Search for the cell housing the specified text and yield its [x, y] center coordinate. 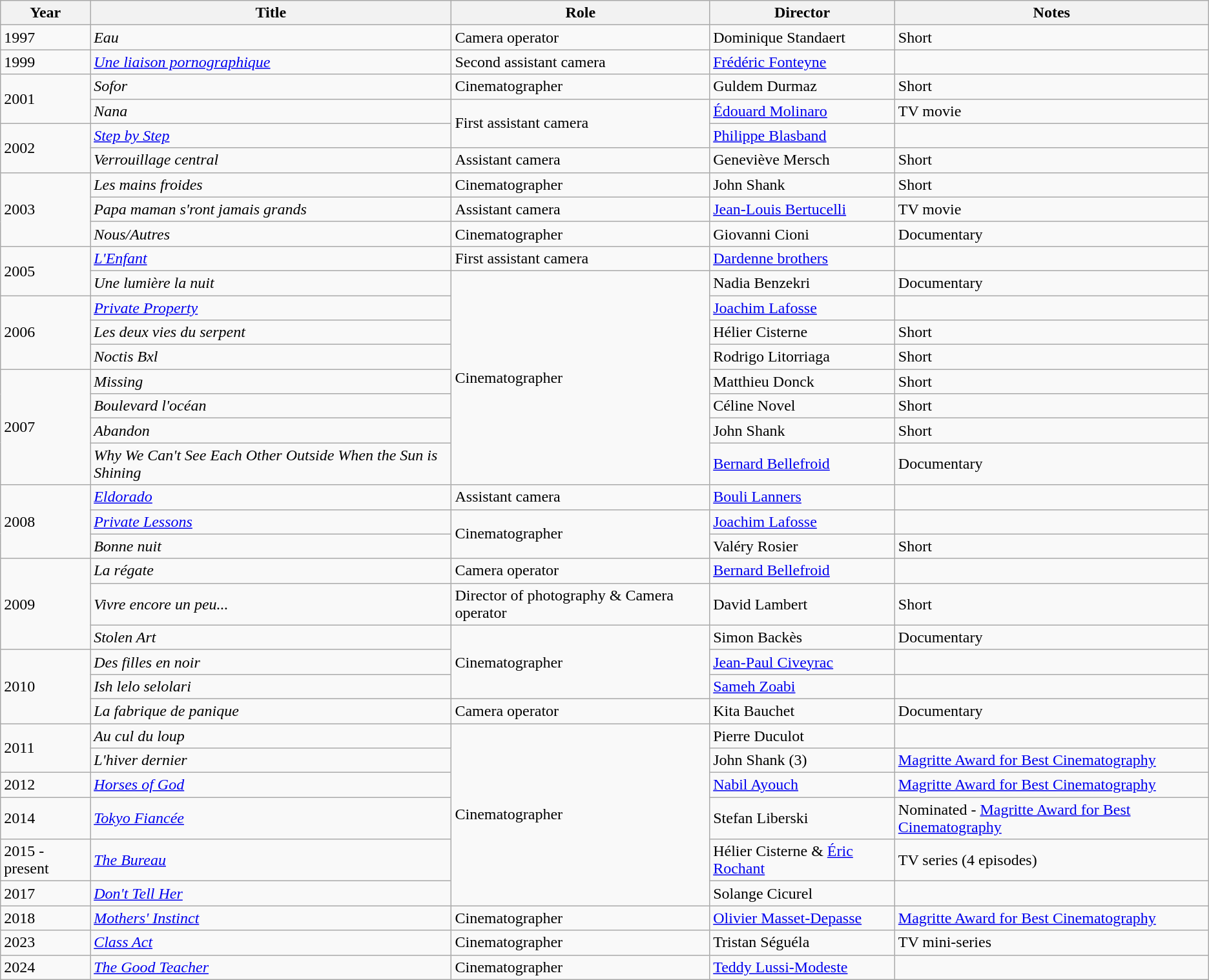
Nana [271, 111]
Private Lessons [271, 522]
Solange Cicurel [802, 893]
2009 [45, 604]
2006 [45, 332]
Hélier Cisterne & Éric Rochant [802, 860]
Director [802, 13]
Ish lelo selolari [271, 686]
Dominique Standaert [802, 37]
Jean-Louis Bertucelli [802, 209]
2007 [45, 427]
2024 [45, 967]
Year [45, 13]
Matthieu Donck [802, 382]
La fabrique de panique [271, 711]
Teddy Lussi-Modeste [802, 967]
Les mains froides [271, 185]
L'hiver dernier [271, 761]
2003 [45, 209]
2010 [45, 686]
Sameh Zoabi [802, 686]
2001 [45, 99]
2014 [45, 819]
Stefan Liberski [802, 819]
Une lumière la nuit [271, 283]
Pierre Duculot [802, 735]
Hélier Cisterne [802, 332]
Verrouillage central [271, 160]
1999 [45, 62]
Philippe Blasband [802, 136]
Nadia Benzekri [802, 283]
Des filles en noir [271, 662]
1997 [45, 37]
Role [581, 13]
2015 - present [45, 860]
Bonne nuit [271, 546]
Private Property [271, 308]
2023 [45, 943]
Tokyo Fiancée [271, 819]
The Good Teacher [271, 967]
Jean-Paul Civeyrac [802, 662]
Vivre encore un peu... [271, 604]
Nous/Autres [271, 234]
2012 [45, 785]
2018 [45, 918]
Simon Backès [802, 637]
Une liaison pornographique [271, 62]
Dardenne brothers [802, 258]
Mothers' Instinct [271, 918]
Édouard Molinaro [802, 111]
Step by Step [271, 136]
Sofor [271, 87]
2017 [45, 893]
2008 [45, 522]
Giovanni Cioni [802, 234]
Céline Novel [802, 406]
Frédéric Fonteyne [802, 62]
Stolen Art [271, 637]
Don't Tell Her [271, 893]
The Bureau [271, 860]
2005 [45, 271]
2011 [45, 748]
Tristan Séguéla [802, 943]
Les deux vies du serpent [271, 332]
Eau [271, 37]
Title [271, 13]
TV series (4 episodes) [1051, 860]
Kita Bauchet [802, 711]
John Shank (3) [802, 761]
Eldorado [271, 497]
Au cul du loup [271, 735]
Bouli Lanners [802, 497]
Why We Can't See Each Other Outside When the Sun is Shining [271, 464]
Guldem Durmaz [802, 87]
TV mini-series [1051, 943]
2002 [45, 148]
Class Act [271, 943]
La régate [271, 571]
Papa maman s'ront jamais grands [271, 209]
Notes [1051, 13]
Nominated - Magritte Award for Best Cinematography [1051, 819]
L'Enfant [271, 258]
Rodrigo Litorriaga [802, 357]
Second assistant camera [581, 62]
Nabil Ayouch [802, 785]
Director of photography & Camera operator [581, 604]
Olivier Masset-Depasse [802, 918]
Abandon [271, 431]
Missing [271, 382]
David Lambert [802, 604]
Noctis Bxl [271, 357]
Geneviève Mersch [802, 160]
Boulevard l'océan [271, 406]
Valéry Rosier [802, 546]
Horses of God [271, 785]
